Pinpoint the cell where the given text exists, returning its [X, Y] midpoint coordinate. 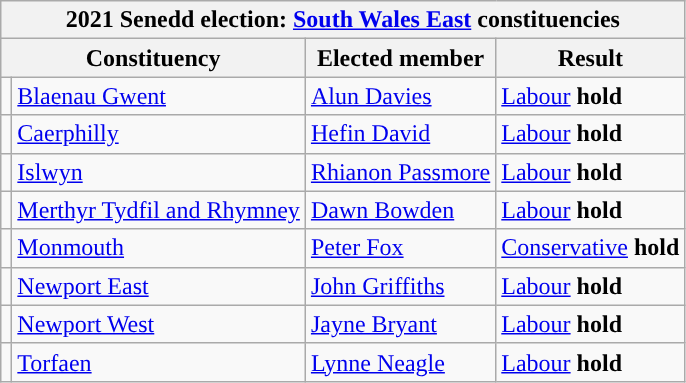
2021 Senedd election: South Wales East constituencies [343, 20]
Blaenau Gwent [159, 96]
Peter Fox [400, 248]
Alun Davies [400, 96]
Result [590, 58]
Caerphilly [159, 134]
Rhianon Passmore [400, 172]
Conservative hold [590, 248]
Hefin David [400, 134]
Jayne Bryant [400, 324]
Dawn Bowden [400, 210]
Constituency [154, 58]
Newport West [159, 324]
Torfaen [159, 362]
Islwyn [159, 172]
John Griffiths [400, 286]
Merthyr Tydfil and Rhymney [159, 210]
Newport East [159, 286]
Lynne Neagle [400, 362]
Monmouth [159, 248]
Elected member [400, 58]
